Return the [x, y] coordinate for the center point of the cell that contains the specified text.  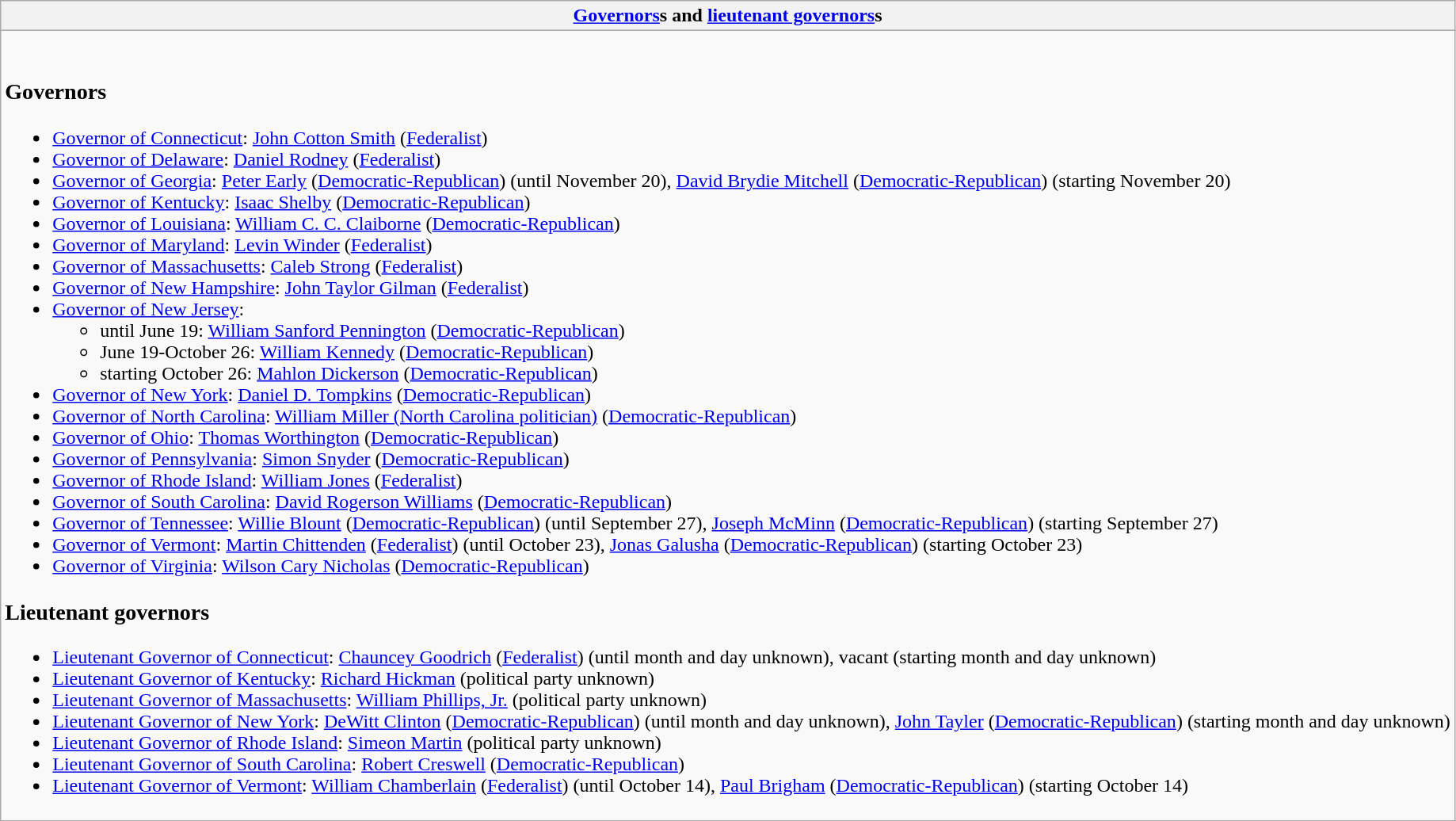
Governorss and lieutenant governorss [728, 16]
